Pinpoint the cell where the given text exists, returning its (X, Y) midpoint coordinate. 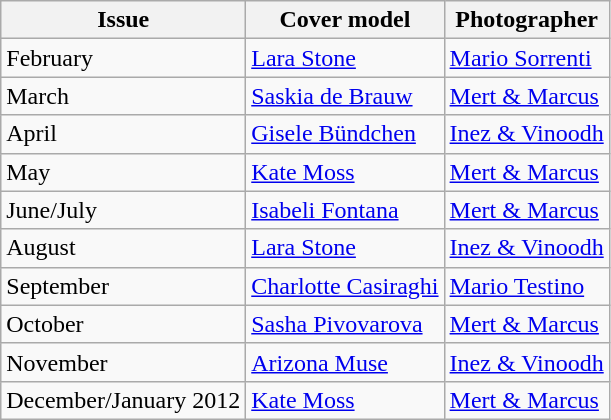
June/July (124, 210)
Mario Sorrenti (526, 58)
December/January 2012 (124, 400)
February (124, 58)
Isabeli Fontana (345, 210)
September (124, 286)
Photographer (526, 20)
Saskia de Brauw (345, 96)
Cover model (345, 20)
Charlotte Casiraghi (345, 286)
October (124, 324)
Arizona Muse (345, 362)
Mario Testino (526, 286)
November (124, 362)
May (124, 172)
Gisele Bündchen (345, 134)
April (124, 134)
March (124, 96)
Issue (124, 20)
August (124, 248)
Sasha Pivovarova (345, 324)
